Detect which cell encompasses the target text, then output its (X, Y) center coordinate. 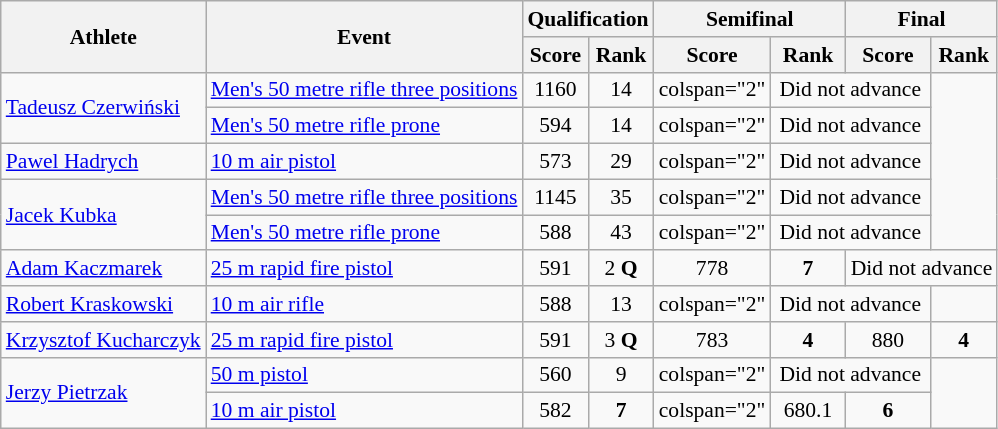
50 m pistol (364, 375)
1160 (555, 90)
Tadeusz Czerwiński (104, 108)
Athlete (104, 36)
13 (620, 304)
594 (555, 126)
35 (620, 197)
10 m air rifle (364, 304)
Final (922, 19)
6 (888, 411)
783 (712, 340)
560 (555, 375)
Adam Kaczmarek (104, 269)
582 (555, 411)
Krzysztof Kucharczyk (104, 340)
778 (712, 269)
Jacek Kubka (104, 214)
573 (555, 162)
Semifinal (750, 19)
3 Q (620, 340)
Pawel Hadrych (104, 162)
Jerzy Pietrzak (104, 392)
1145 (555, 197)
2 Q (620, 269)
9 (620, 375)
Qualification (588, 19)
880 (888, 340)
29 (620, 162)
Robert Kraskowski (104, 304)
43 (620, 233)
680.1 (808, 411)
Event (364, 36)
